Search for the cell housing the specified text and yield its [x, y] center coordinate. 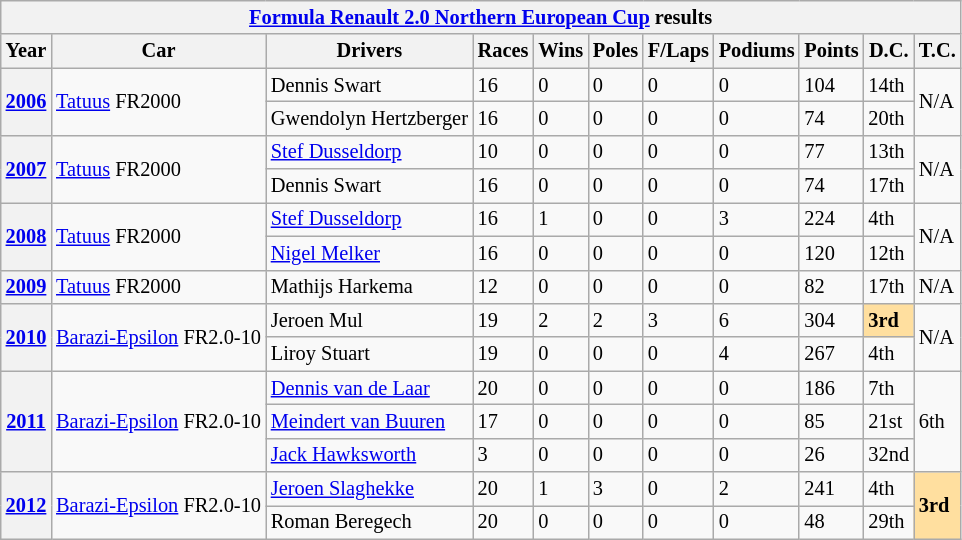
17 [504, 421]
77 [831, 152]
2010 [26, 336]
Jack Hawksworth [370, 455]
82 [831, 287]
6th [938, 422]
26 [831, 455]
304 [831, 320]
14th [888, 85]
Year [26, 51]
2008 [26, 236]
7th [888, 388]
Races [504, 51]
12th [888, 253]
4 [757, 354]
Dennis van de Laar [370, 388]
20th [888, 118]
Poles [616, 51]
21st [888, 421]
Mathijs Harkema [370, 287]
2006 [26, 102]
48 [831, 522]
Jeroen Mul [370, 320]
Nigel Melker [370, 253]
186 [831, 388]
Formula Renault 2.0 Northern European Cup results [481, 17]
Podiums [757, 51]
2009 [26, 287]
85 [831, 421]
29th [888, 522]
6 [757, 320]
120 [831, 253]
2011 [26, 422]
Roman Beregech [370, 522]
12 [504, 287]
Meindert van Buuren [370, 421]
Drivers [370, 51]
Jeroen Slaghekke [370, 489]
Liroy Stuart [370, 354]
T.C. [938, 51]
Points [831, 51]
267 [831, 354]
13th [888, 152]
224 [831, 219]
241 [831, 489]
D.C. [888, 51]
10 [504, 152]
32nd [888, 455]
Gwendolyn Hertzberger [370, 118]
2012 [26, 506]
F/Laps [678, 51]
104 [831, 85]
Car [158, 51]
Wins [560, 51]
2007 [26, 168]
